For the text-containing cell, return its midpoint in (X, Y) coordinate format. 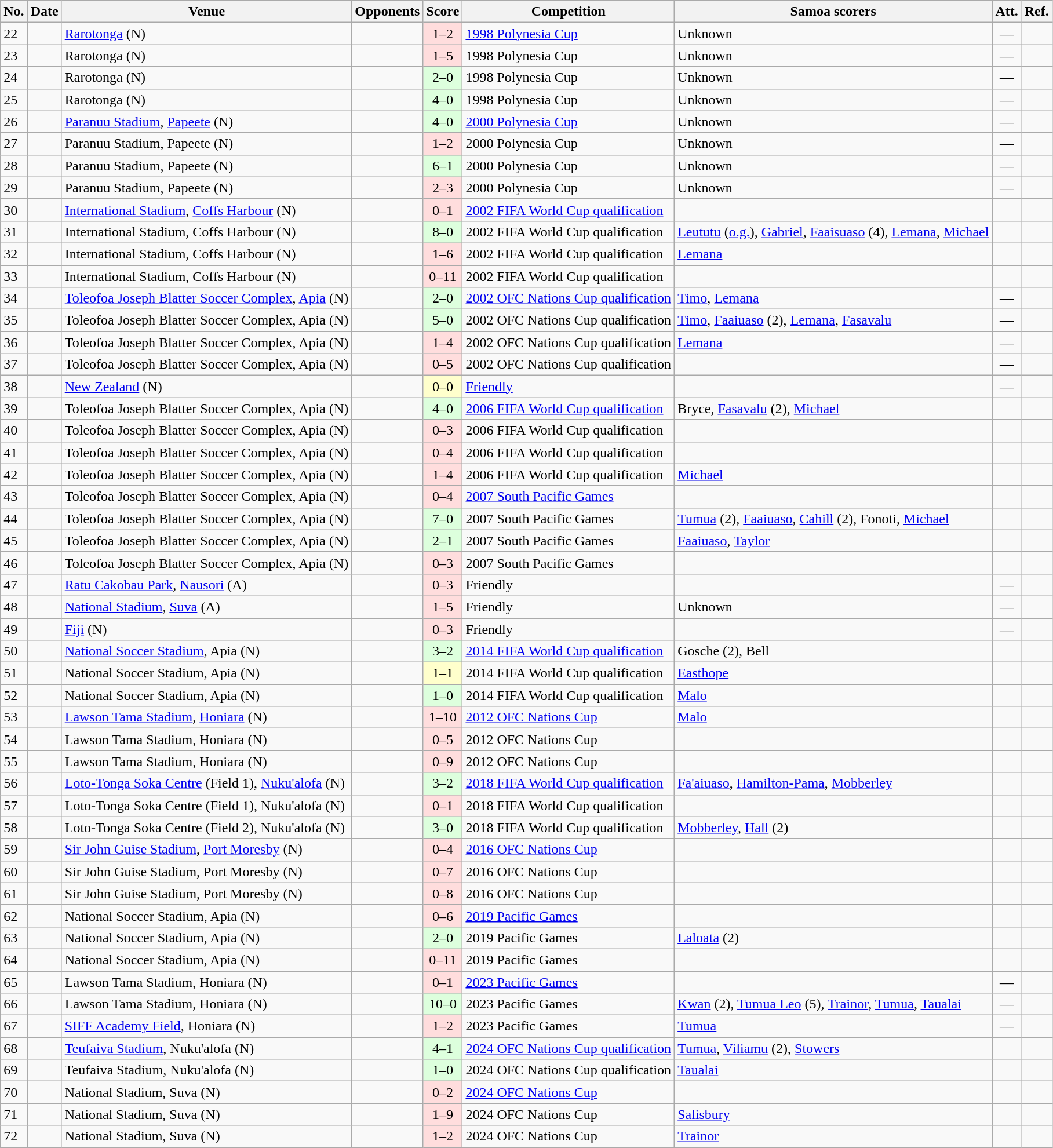
1–1 (443, 673)
60 (14, 872)
Leututu (o.g.), Gabriel, Faaisuaso (4), Lemana, Michael (833, 232)
Easthope (833, 673)
23 (14, 56)
Samoa scorers (833, 12)
29 (14, 188)
66 (14, 1004)
0–6 (443, 916)
Venue (206, 12)
25 (14, 100)
51 (14, 673)
38 (14, 387)
Mobberley, Hall (2) (833, 828)
3–0 (443, 828)
4–1 (443, 1048)
Timo, Faaiuaso (2), Lemana, Fasavalu (833, 320)
54 (14, 739)
40 (14, 431)
65 (14, 982)
33 (14, 276)
43 (14, 497)
Laloata (2) (833, 938)
58 (14, 828)
Competition (569, 12)
52 (14, 695)
53 (14, 717)
67 (14, 1026)
72 (14, 1136)
32 (14, 254)
Trainor (833, 1136)
39 (14, 409)
62 (14, 916)
1–10 (443, 717)
Timo, Lemana (833, 298)
22 (14, 34)
57 (14, 806)
1–9 (443, 1114)
0–9 (443, 761)
28 (14, 166)
5–0 (443, 320)
Ratu Cakobau Park, Nausori (A) (206, 585)
Tumua (833, 1026)
8–0 (443, 232)
New Zealand (N) (206, 387)
0–2 (443, 1092)
Faaiuaso, Taylor (833, 541)
Loto-Tonga Soka Centre (Field 2), Nuku'alofa (N) (206, 828)
42 (14, 475)
7–0 (443, 519)
45 (14, 541)
Salisbury (833, 1114)
27 (14, 144)
71 (14, 1114)
National Stadium, Suva (A) (206, 607)
55 (14, 761)
Michael (833, 475)
Date (44, 12)
Kwan (2), Tumua Leo (5), Trainor, Tumua, Taualai (833, 1004)
34 (14, 298)
56 (14, 783)
10–0 (443, 1004)
Score (443, 12)
Opponents (387, 12)
59 (14, 850)
41 (14, 453)
64 (14, 960)
6–1 (443, 166)
2–3 (443, 188)
0–8 (443, 894)
1–6 (443, 254)
Fiji (N) (206, 629)
0–0 (443, 387)
35 (14, 320)
49 (14, 629)
68 (14, 1048)
30 (14, 210)
61 (14, 894)
70 (14, 1092)
2–1 (443, 541)
Gosche (2), Bell (833, 651)
Bryce, Fasavalu (2), Michael (833, 409)
Taualai (833, 1070)
36 (14, 342)
44 (14, 519)
No. (14, 12)
Tumua (2), Faaiuaso, Cahill (2), Fonoti, Michael (833, 519)
47 (14, 585)
Fa'aiuaso, Hamilton-Pama, Mobberley (833, 783)
31 (14, 232)
69 (14, 1070)
46 (14, 563)
63 (14, 938)
0–7 (443, 872)
50 (14, 651)
Att. (1007, 12)
26 (14, 122)
24 (14, 78)
Ref. (1036, 12)
Tumua, Viliamu (2), Stowers (833, 1048)
48 (14, 607)
SIFF Academy Field, Honiara (N) (206, 1026)
37 (14, 365)
